Return [X, Y] of the center of cell containing provided text 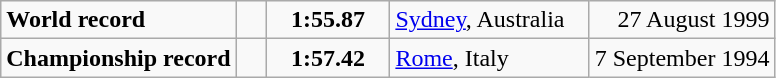
World record [118, 20]
7 September 1994 [682, 58]
27 August 1999 [682, 20]
Sydney, Australia [490, 20]
Rome, Italy [490, 58]
1:57.42 [328, 58]
1:55.87 [328, 20]
Championship record [118, 58]
